Find where the given text appears and provide that cell's center as (x, y) coordinate. 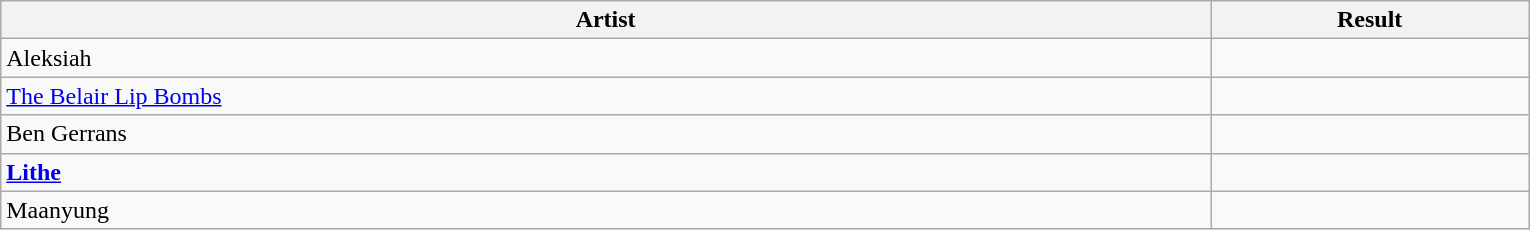
Aleksiah (606, 58)
Artist (606, 20)
Lithe (606, 172)
The Belair Lip Bombs (606, 96)
Maanyung (606, 210)
Ben Gerrans (606, 134)
Result (1369, 20)
